Search for the cell housing the specified text and yield its (X, Y) center coordinate. 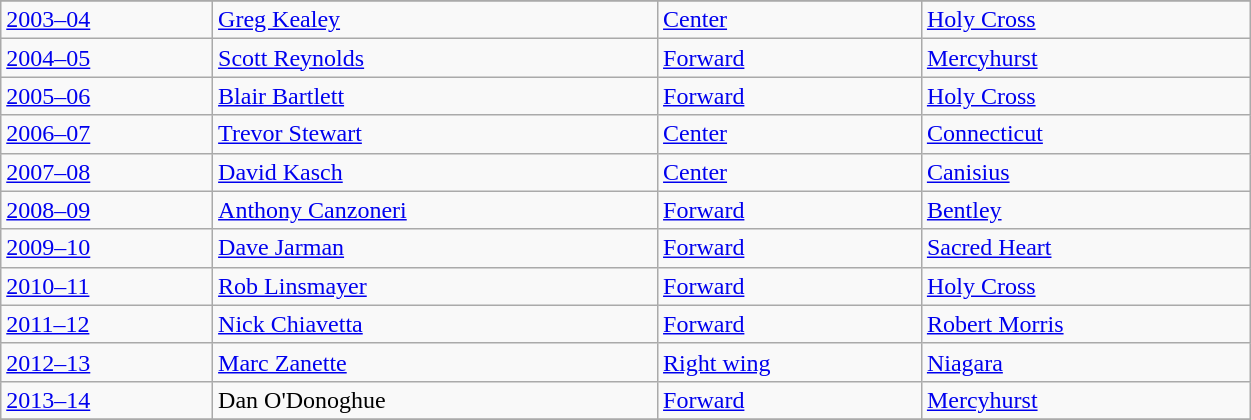
Scott Reynolds (436, 58)
Blair Bartlett (436, 96)
Trevor Stewart (436, 134)
Marc Zanette (436, 362)
Niagara (1086, 362)
Canisius (1086, 172)
2009–10 (107, 248)
2010–11 (107, 286)
Connecticut (1086, 134)
Bentley (1086, 210)
2011–12 (107, 324)
Nick Chiavetta (436, 324)
Right wing (790, 362)
2004–05 (107, 58)
Anthony Canzoneri (436, 210)
2012–13 (107, 362)
Dan O'Donoghue (436, 400)
David Kasch (436, 172)
Robert Morris (1086, 324)
2003–04 (107, 20)
2008–09 (107, 210)
2013–14 (107, 400)
Rob Linsmayer (436, 286)
2006–07 (107, 134)
2007–08 (107, 172)
Greg Kealey (436, 20)
Dave Jarman (436, 248)
Sacred Heart (1086, 248)
2005–06 (107, 96)
